From the cell containing the given text, extract its center point as (X, Y) coordinate. 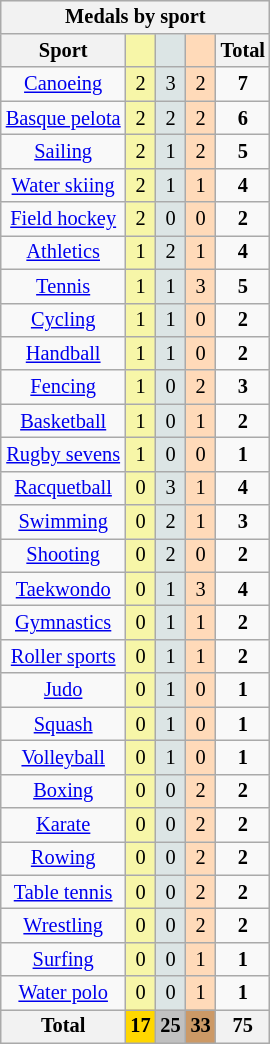
Basketball (64, 421)
Tennis (64, 286)
Handball (64, 354)
Basque pelota (64, 118)
Table tennis (64, 892)
Karate (64, 825)
Medals by sport (136, 17)
Volleyball (64, 758)
Water polo (64, 993)
Sport (64, 51)
Athletics (64, 253)
Roller sports (64, 657)
75 (243, 1027)
Racquetball (64, 488)
Fencing (64, 387)
Rugby sevens (64, 455)
Cycling (64, 320)
Field hockey (64, 219)
Wrestling (64, 926)
Canoeing (64, 84)
Judo (64, 690)
Surfing (64, 960)
25 (171, 1027)
33 (201, 1027)
Boxing (64, 791)
7 (243, 84)
Squash (64, 724)
Swimming (64, 522)
6 (243, 118)
Sailing (64, 152)
17 (140, 1027)
Taekwondo (64, 589)
Water skiing (64, 185)
Rowing (64, 859)
Gymnastics (64, 623)
Shooting (64, 556)
